Scan for the cell matching the given text and deliver its [x, y] coordinate at center. 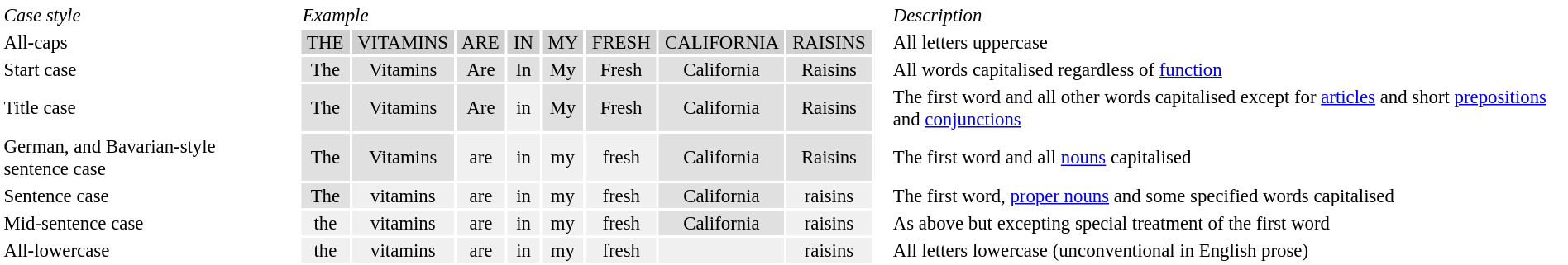
All letters uppercase [1220, 42]
RAISINS [829, 42]
Title case [151, 107]
VITAMINS [404, 42]
FRESH [622, 42]
Case style [151, 15]
All letters lowercase (unconventional in English prose) [1220, 250]
Description [1220, 15]
In [523, 69]
CALIFORNIA [721, 42]
Start case [151, 69]
IN [523, 42]
MY [562, 42]
As above but excepting special treatment of the first word [1220, 223]
German, and Bavarian-style sentence case [151, 157]
The first word, proper nouns and some specified words capitalised [1220, 196]
Mid-sentence case [151, 223]
All-caps [151, 42]
Sentence case [151, 196]
All words capitalised regardless of function [1220, 69]
Example [586, 15]
The first word and all other words capitalised except for articles and short prepositions and conjunctions [1220, 107]
All-lowercase [151, 250]
THE [325, 42]
The first word and all nouns capitalised [1220, 157]
ARE [481, 42]
